Output the (x, y) coordinate of the center of the cell containing the given text.  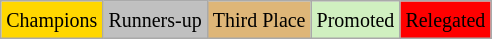
Champions (52, 20)
Relegated (446, 20)
Third Place (259, 20)
Runners-up (155, 20)
Promoted (356, 20)
